From the cell containing the given text, extract its center point as [x, y] coordinate. 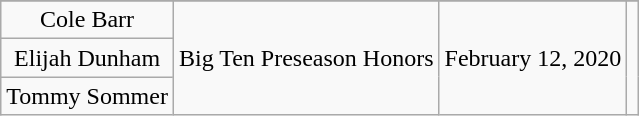
Elijah Dunham [88, 58]
Cole Barr [88, 20]
Tommy Sommer [88, 96]
February 12, 2020 [533, 58]
Big Ten Preseason Honors [306, 58]
